For the text-containing cell, return its midpoint in [X, Y] coordinate format. 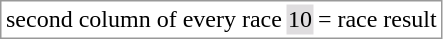
= race result [377, 19]
second column of every race [144, 19]
10 [300, 19]
